Identify which cell holds the provided text, then report its [X, Y] central coordinate. 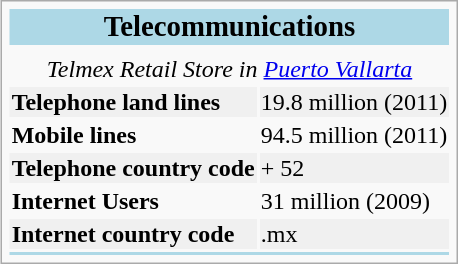
Internet Users [133, 201]
Telephone land lines [133, 102]
+ 52 [354, 168]
Telephone country code [133, 168]
94.5 million (2011) [354, 135]
Telecommunications [230, 27]
Telmex Retail Store in Puerto Vallarta [230, 69]
.mx [354, 234]
Mobile lines [133, 135]
31 million (2009) [354, 201]
Internet country code [133, 234]
19.8 million (2011) [354, 102]
